From the cell containing the given text, extract its center point as (x, y) coordinate. 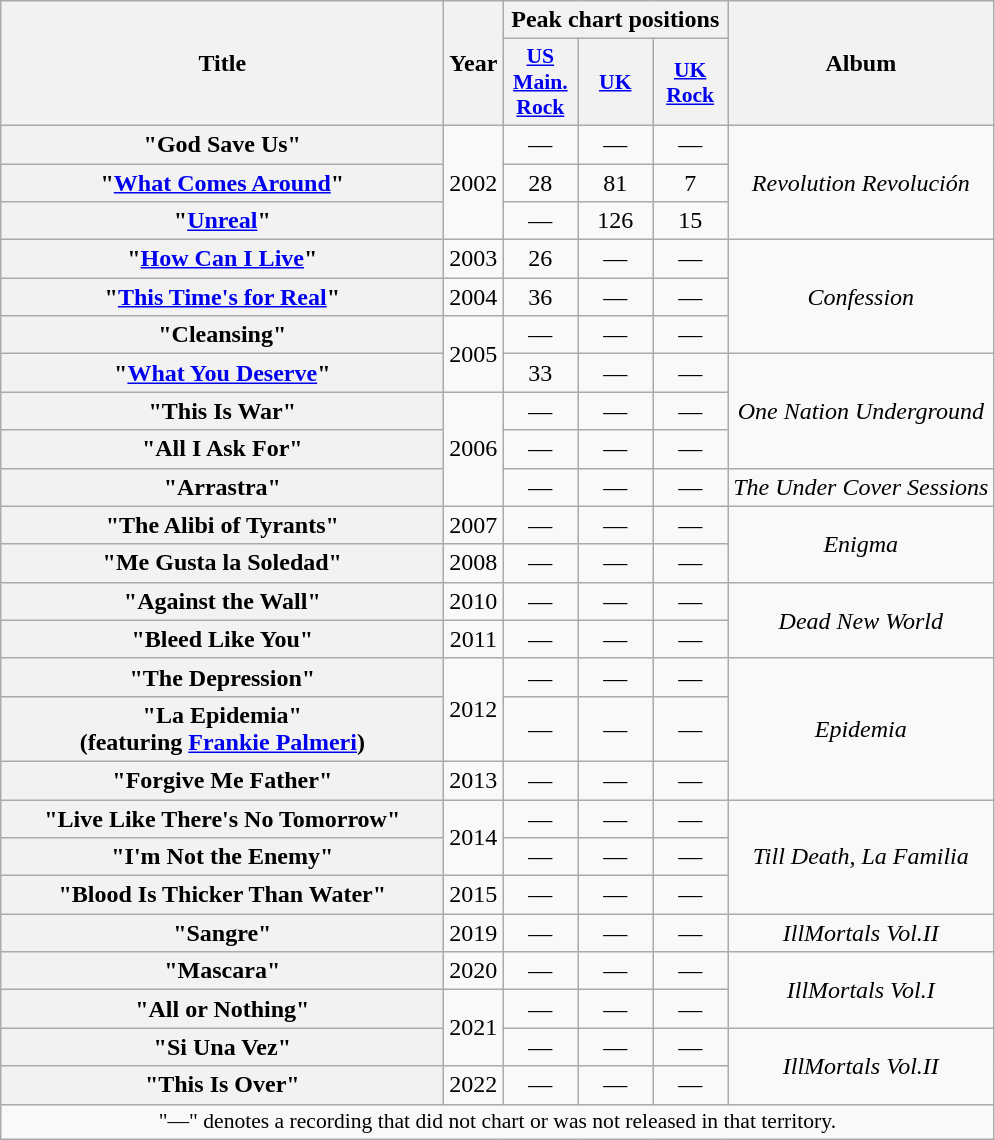
2019 (474, 933)
7 (690, 183)
"What You Deserve" (222, 373)
"This Is Over" (222, 1085)
"Forgive Me Father" (222, 780)
USMain.Rock (540, 82)
26 (540, 259)
"Sangre" (222, 933)
Epidemia (861, 728)
2014 (474, 838)
2006 (474, 449)
One Nation Underground (861, 411)
2003 (474, 259)
Till Death, La Familia (861, 857)
"This Time's for Real" (222, 297)
"All I Ask For" (222, 449)
"Me Gusta la Soledad" (222, 563)
IllMortals Vol.I (861, 990)
2015 (474, 895)
Confession (861, 297)
2011 (474, 639)
2012 (474, 710)
2010 (474, 601)
Title (222, 64)
81 (616, 183)
"Mascara" (222, 971)
Year (474, 64)
33 (540, 373)
126 (616, 221)
"La Epidemia"(featuring Frankie Palmeri) (222, 728)
"Bleed Like You" (222, 639)
2004 (474, 297)
2002 (474, 182)
2005 (474, 354)
"—" denotes a recording that did not chart or was not released in that territory. (498, 1122)
"The Alibi of Tyrants" (222, 525)
15 (690, 221)
"Live Like There's No Tomorrow" (222, 819)
"The Depression" (222, 677)
Enigma (861, 544)
2021 (474, 1028)
UK (616, 82)
"Si Una Vez" (222, 1047)
"Against the Wall" (222, 601)
"God Save Us" (222, 144)
2013 (474, 780)
The Under Cover Sessions (861, 487)
Dead New World (861, 620)
"Unreal" (222, 221)
"I'm Not the Enemy" (222, 857)
2020 (474, 971)
2007 (474, 525)
"Cleansing" (222, 335)
2008 (474, 563)
36 (540, 297)
"This Is War" (222, 411)
"Blood Is Thicker Than Water" (222, 895)
"What Comes Around" (222, 183)
"How Can I Live" (222, 259)
"Arrastra" (222, 487)
Album (861, 64)
UKRock (690, 82)
Peak chart positions (616, 20)
2022 (474, 1085)
"All or Nothing" (222, 1009)
28 (540, 183)
Revolution Revolución (861, 182)
